Return the [x, y] coordinate for the center point of the cell that contains the specified text.  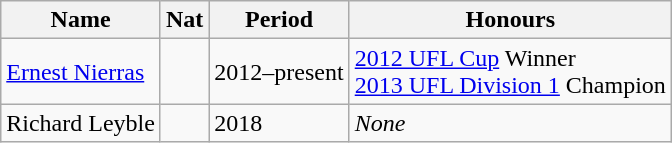
None [510, 123]
Period [279, 20]
Ernest Nierras [81, 72]
Richard Leyble [81, 123]
Name [81, 20]
2012 UFL Cup Winner2013 UFL Division 1 Champion [510, 72]
2018 [279, 123]
Nat [184, 20]
Honours [510, 20]
2012–present [279, 72]
